Pinpoint the cell where the given text exists, returning its [X, Y] midpoint coordinate. 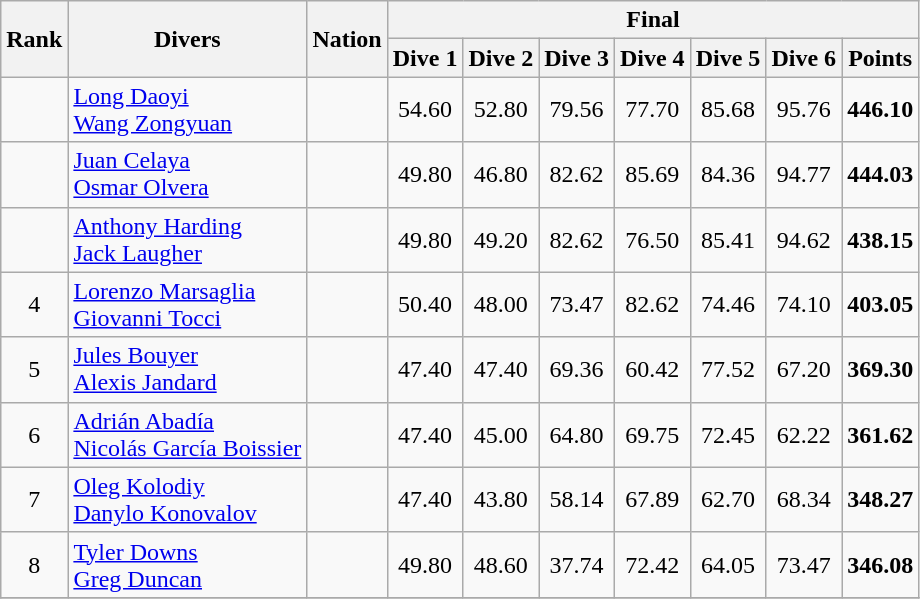
Long DaoyiWang Zongyuan [188, 110]
4 [34, 304]
48.60 [501, 564]
54.60 [425, 110]
69.75 [652, 434]
Final [652, 20]
Nation [347, 39]
58.14 [577, 500]
Dive 3 [577, 58]
64.80 [577, 434]
85.69 [652, 174]
37.74 [577, 564]
94.62 [804, 240]
67.20 [804, 370]
Points [880, 58]
Tyler DownsGreg Duncan [188, 564]
95.76 [804, 110]
Lorenzo MarsagliaGiovanni Tocci [188, 304]
403.05 [880, 304]
Dive 1 [425, 58]
50.40 [425, 304]
43.80 [501, 500]
68.34 [804, 500]
62.70 [728, 500]
52.80 [501, 110]
Dive 4 [652, 58]
369.30 [880, 370]
77.52 [728, 370]
62.22 [804, 434]
49.20 [501, 240]
6 [34, 434]
Oleg KolodiyDanylo Konovalov [188, 500]
Dive 2 [501, 58]
67.89 [652, 500]
Anthony HardingJack Laugher [188, 240]
Dive 5 [728, 58]
72.42 [652, 564]
79.56 [577, 110]
8 [34, 564]
Jules BouyerAlexis Jandard [188, 370]
7 [34, 500]
Rank [34, 39]
64.05 [728, 564]
77.70 [652, 110]
46.80 [501, 174]
94.77 [804, 174]
Dive 6 [804, 58]
72.45 [728, 434]
60.42 [652, 370]
348.27 [880, 500]
76.50 [652, 240]
438.15 [880, 240]
74.10 [804, 304]
69.36 [577, 370]
361.62 [880, 434]
85.41 [728, 240]
Divers [188, 39]
346.08 [880, 564]
48.00 [501, 304]
Adrián AbadíaNicolás García Boissier [188, 434]
45.00 [501, 434]
85.68 [728, 110]
5 [34, 370]
446.10 [880, 110]
84.36 [728, 174]
444.03 [880, 174]
74.46 [728, 304]
Juan CelayaOsmar Olvera [188, 174]
